Scan for the cell matching the given text and deliver its [x, y] coordinate at center. 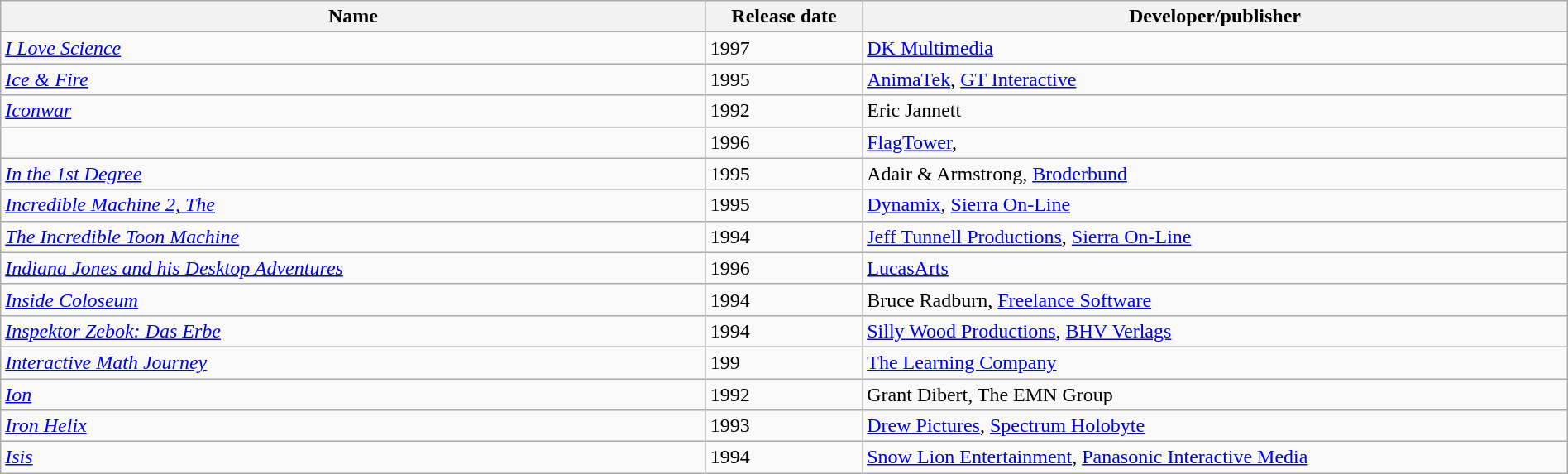
Iron Helix [354, 426]
Adair & Armstrong, Broderbund [1216, 174]
LucasArts [1216, 268]
Bruce Radburn, Freelance Software [1216, 299]
Developer/publisher [1216, 17]
Inside Coloseum [354, 299]
The Incredible Toon Machine [354, 237]
Iconwar [354, 111]
I Love Science [354, 48]
In the 1st Degree [354, 174]
Snow Lion Entertainment, Panasonic Interactive Media [1216, 457]
Isis [354, 457]
Incredible Machine 2, The [354, 205]
Grant Dibert, The EMN Group [1216, 395]
Release date [784, 17]
FlagTower, [1216, 142]
Indiana Jones and his Desktop Adventures [354, 268]
Silly Wood Productions, BHV Verlags [1216, 331]
Name [354, 17]
The Learning Company [1216, 362]
Inspektor Zebok: Das Erbe [354, 331]
Ion [354, 395]
Ice & Fire [354, 79]
Interactive Math Journey [354, 362]
Drew Pictures, Spectrum Holobyte [1216, 426]
1997 [784, 48]
Dynamix, Sierra On-Line [1216, 205]
1993 [784, 426]
199 [784, 362]
Jeff Tunnell Productions, Sierra On-Line [1216, 237]
DK Multimedia [1216, 48]
Eric Jannett [1216, 111]
AnimaTek, GT Interactive [1216, 79]
